Extract the (x, y) coordinate from the center of the cell holding the provided text.  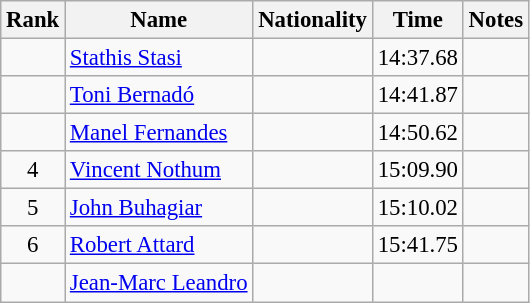
Manel Fernandes (159, 133)
15:10.02 (418, 208)
4 (33, 170)
Vincent Nothum (159, 170)
Toni Bernadó (159, 95)
Rank (33, 20)
6 (33, 245)
Robert Attard (159, 245)
John Buhagiar (159, 208)
14:37.68 (418, 58)
15:09.90 (418, 170)
Jean-Marc Leandro (159, 283)
Nationality (312, 20)
Name (159, 20)
Time (418, 20)
Stathis Stasi (159, 58)
5 (33, 208)
Notes (496, 20)
14:50.62 (418, 133)
14:41.87 (418, 95)
15:41.75 (418, 245)
